Identify which cell holds the provided text, then report its [x, y] central coordinate. 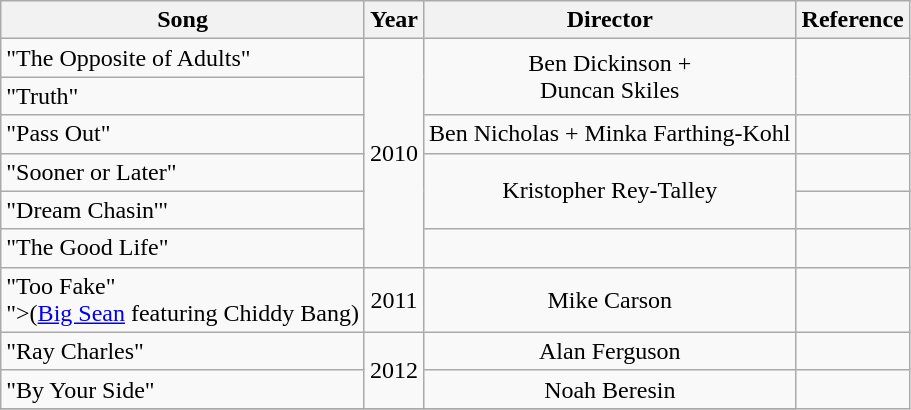
Noah Beresin [610, 389]
2011 [394, 300]
"Dream Chasin'" [183, 210]
"Truth" [183, 96]
"Ray Charles" [183, 351]
Ben Dickinson +Duncan Skiles [610, 77]
"Pass Out" [183, 134]
Kristopher Rey-Talley [610, 191]
2012 [394, 370]
Mike Carson [610, 300]
Alan Ferguson [610, 351]
Ben Nicholas + Minka Farthing-Kohl [610, 134]
Reference [852, 20]
Director [610, 20]
2010 [394, 153]
"Sooner or Later" [183, 172]
"Too Fake"">(Big Sean featuring Chiddy Bang) [183, 300]
Year [394, 20]
"The Good Life" [183, 248]
Song [183, 20]
"By Your Side" [183, 389]
"The Opposite of Adults" [183, 58]
